Provide the [x, y] coordinate of the cell's center where the given text is located.  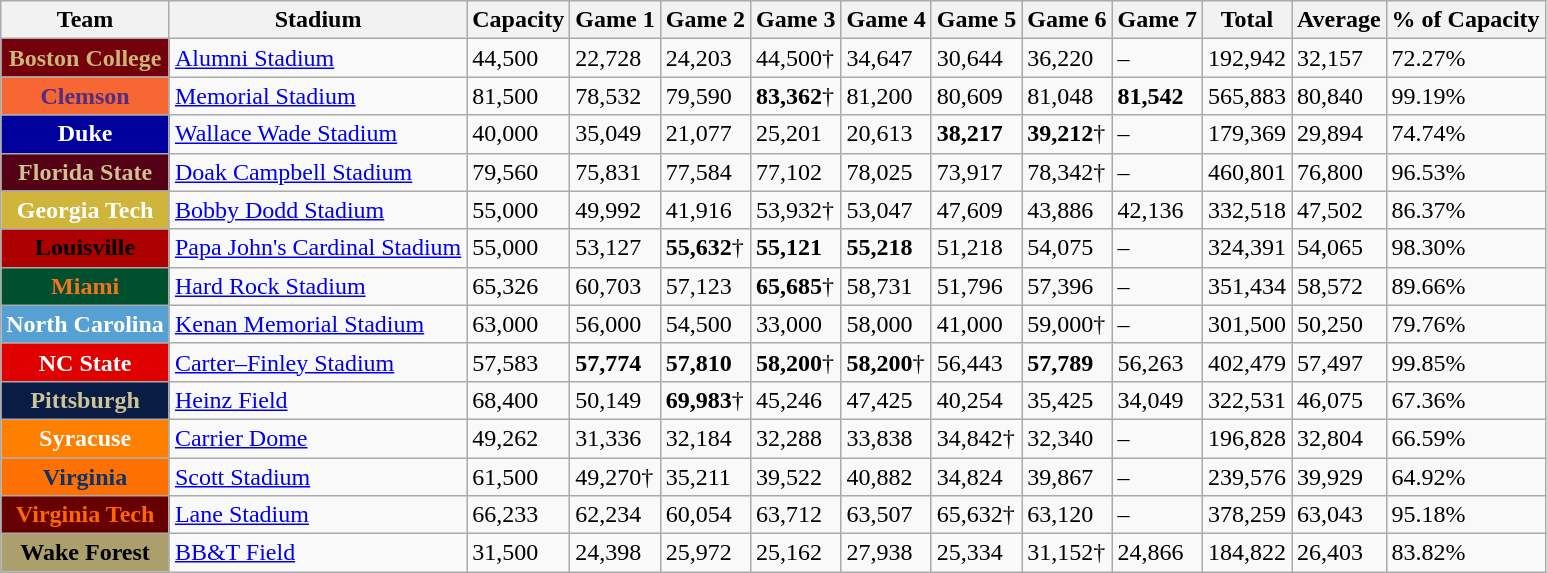
78,532 [615, 96]
59,000† [1067, 324]
Pittsburgh [86, 400]
49,270† [615, 477]
39,929 [1340, 477]
BB&T Field [318, 553]
99.19% [1466, 96]
57,123 [705, 286]
45,246 [796, 400]
Wallace Wade Stadium [318, 134]
89.66% [1466, 286]
% of Capacity [1466, 20]
43,886 [1067, 210]
58,000 [886, 324]
Lane Stadium [318, 515]
57,583 [518, 362]
27,938 [886, 553]
47,425 [886, 400]
Papa John's Cardinal Stadium [318, 248]
Wake Forest [86, 553]
34,842† [976, 438]
57,497 [1340, 362]
351,434 [1246, 286]
36,220 [1067, 58]
Florida State [86, 172]
39,522 [796, 477]
Alumni Stadium [318, 58]
56,000 [615, 324]
66.59% [1466, 438]
57,396 [1067, 286]
41,000 [976, 324]
78,342† [1067, 172]
Boston College [86, 58]
80,840 [1340, 96]
239,576 [1246, 477]
49,262 [518, 438]
63,120 [1067, 515]
79,560 [518, 172]
56,443 [976, 362]
NC State [86, 362]
38,217 [976, 134]
Carrier Dome [318, 438]
60,703 [615, 286]
55,218 [886, 248]
Game 7 [1157, 20]
Doak Campbell Stadium [318, 172]
24,203 [705, 58]
Team [86, 20]
40,254 [976, 400]
81,200 [886, 96]
Average [1340, 20]
Syracuse [86, 438]
63,043 [1340, 515]
33,838 [886, 438]
25,334 [976, 553]
46,075 [1340, 400]
53,127 [615, 248]
301,500 [1246, 324]
76,800 [1340, 172]
83.82% [1466, 553]
61,500 [518, 477]
32,288 [796, 438]
69,983† [705, 400]
34,647 [886, 58]
Game 2 [705, 20]
25,972 [705, 553]
565,883 [1246, 96]
Georgia Tech [86, 210]
24,398 [615, 553]
Miami [86, 286]
63,712 [796, 515]
55,121 [796, 248]
74.74% [1466, 134]
192,942 [1246, 58]
86.37% [1466, 210]
35,425 [1067, 400]
80,609 [976, 96]
73,917 [976, 172]
81,048 [1067, 96]
54,065 [1340, 248]
Game 3 [796, 20]
Louisville [86, 248]
54,075 [1067, 248]
32,340 [1067, 438]
47,502 [1340, 210]
63,507 [886, 515]
81,500 [518, 96]
57,789 [1067, 362]
98.30% [1466, 248]
67.36% [1466, 400]
95.18% [1466, 515]
83,362† [796, 96]
Bobby Dodd Stadium [318, 210]
41,916 [705, 210]
79.76% [1466, 324]
60,054 [705, 515]
65,685† [796, 286]
Carter–Finley Stadium [318, 362]
20,613 [886, 134]
96.53% [1466, 172]
34,824 [976, 477]
39,212† [1067, 134]
72.27% [1466, 58]
32,157 [1340, 58]
57,774 [615, 362]
47,609 [976, 210]
32,184 [705, 438]
Clemson [86, 96]
44,500 [518, 58]
Scott Stadium [318, 477]
North Carolina [86, 324]
Game 4 [886, 20]
Hard Rock Stadium [318, 286]
66,233 [518, 515]
65,632† [976, 515]
39,867 [1067, 477]
25,201 [796, 134]
51,218 [976, 248]
324,391 [1246, 248]
332,518 [1246, 210]
Game 5 [976, 20]
Heinz Field [318, 400]
35,211 [705, 477]
Kenan Memorial Stadium [318, 324]
81,542 [1157, 96]
50,250 [1340, 324]
Virginia Tech [86, 515]
50,149 [615, 400]
35,049 [615, 134]
460,801 [1246, 172]
21,077 [705, 134]
34,049 [1157, 400]
40,000 [518, 134]
58,731 [886, 286]
99.85% [1466, 362]
Stadium [318, 20]
Duke [86, 134]
26,403 [1340, 553]
378,259 [1246, 515]
51,796 [976, 286]
75,831 [615, 172]
79,590 [705, 96]
25,162 [796, 553]
42,136 [1157, 210]
22,728 [615, 58]
24,866 [1157, 553]
33,000 [796, 324]
54,500 [705, 324]
49,992 [615, 210]
Memorial Stadium [318, 96]
Game 1 [615, 20]
62,234 [615, 515]
32,804 [1340, 438]
402,479 [1246, 362]
58,572 [1340, 286]
63,000 [518, 324]
179,369 [1246, 134]
31,500 [518, 553]
77,102 [796, 172]
196,828 [1246, 438]
57,810 [705, 362]
53,047 [886, 210]
30,644 [976, 58]
Total [1246, 20]
56,263 [1157, 362]
44,500† [796, 58]
31,152† [1067, 553]
31,336 [615, 438]
55,632† [705, 248]
40,882 [886, 477]
29,894 [1340, 134]
68,400 [518, 400]
184,822 [1246, 553]
Capacity [518, 20]
53,932† [796, 210]
77,584 [705, 172]
64.92% [1466, 477]
Virginia [86, 477]
65,326 [518, 286]
Game 6 [1067, 20]
322,531 [1246, 400]
78,025 [886, 172]
